Detect which cell encompasses the target text, then output its [X, Y] center coordinate. 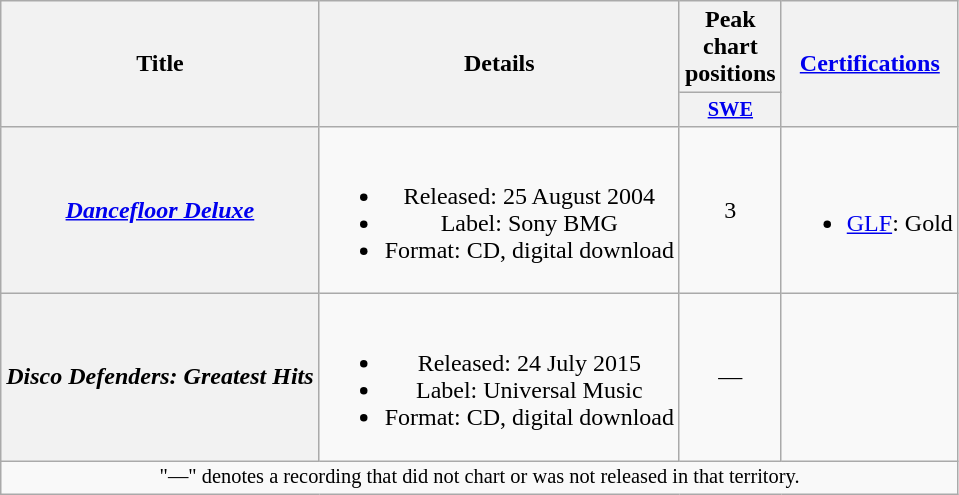
Dancefloor Deluxe [160, 210]
— [730, 378]
Title [160, 64]
GLF: Gold [870, 210]
"—" denotes a recording that did not chart or was not released in that territory. [480, 478]
3 [730, 210]
Released: 25 August 2004Label: Sony BMGFormat: CD, digital download [499, 210]
SWE [730, 110]
Disco Defenders: Greatest Hits [160, 378]
Peak chart positions [730, 47]
Details [499, 64]
Certifications [870, 64]
Released: 24 July 2015Label: Universal MusicFormat: CD, digital download [499, 378]
